Return [x, y] of the center of cell containing provided text 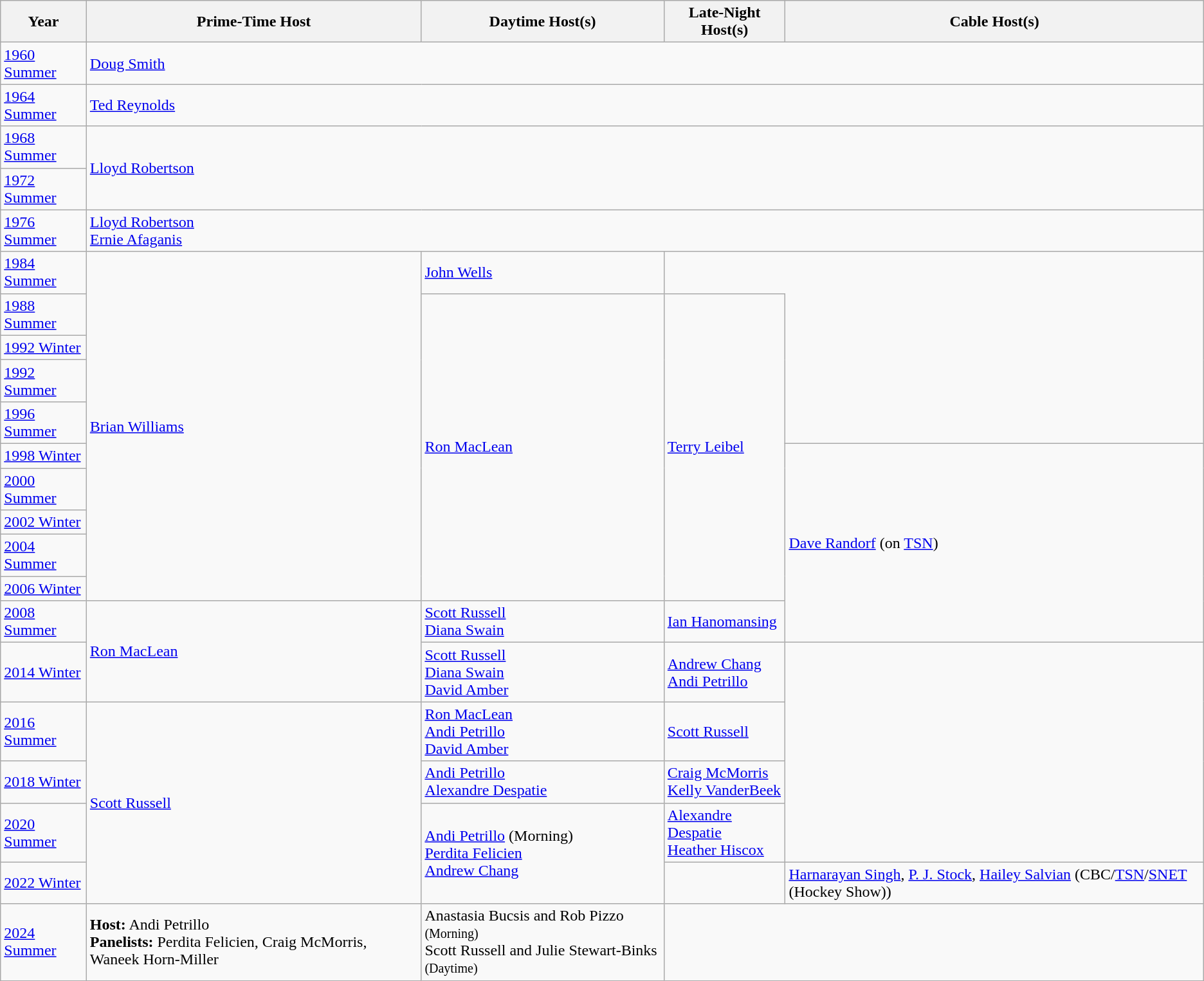
1964 Summer [44, 105]
2016 Summer [44, 731]
Daytime Host(s) [543, 22]
Dave Randorf (on TSN) [994, 543]
Ron MacLeanAndi PetrilloDavid Amber [543, 731]
Scott Russell Diana Swain [543, 621]
1992 Summer [44, 381]
2008 Summer [44, 621]
Late-Night Host(s) [724, 22]
1992 Winter [44, 347]
Cable Host(s) [994, 22]
1960 Summer [44, 63]
2004 Summer [44, 556]
1984 Summer [44, 273]
John Wells [543, 273]
Andi Petrillo Alexandre Despatie [543, 782]
Alexandre DespatieHeather Hiscox [724, 832]
1976 Summer [44, 230]
1996 Summer [44, 422]
Anastasia Bucsis and Rob Pizzo (Morning)Scott Russell and Julie Stewart-Binks (Daytime) [543, 942]
Ian Hanomansing [724, 621]
Prime-Time Host [253, 22]
Harnarayan Singh, P. J. Stock, Hailey Salvian (CBC/TSN/SNET (Hockey Show)) [994, 883]
Year [44, 22]
2020 Summer [44, 832]
Host: Andi PetrilloPanelists: Perdita Felicien, Craig McMorris, Waneek Horn-Miller [253, 942]
Brian Williams [253, 426]
1998 Winter [44, 455]
1968 Summer [44, 147]
Doug Smith [644, 63]
Terry Leibel [724, 447]
Ted Reynolds [644, 105]
Craig McMorris Kelly VanderBeek [724, 782]
1988 Summer [44, 314]
2002 Winter [44, 522]
2022 Winter [44, 883]
Scott Russell Diana SwainDavid Amber [543, 672]
2000 Summer [44, 489]
1972 Summer [44, 189]
Lloyd RobertsonErnie Afaganis [644, 230]
2024 Summer [44, 942]
2014 Winter [44, 672]
2018 Winter [44, 782]
2006 Winter [44, 589]
Lloyd Robertson [644, 168]
Andi Petrillo (Morning)Perdita FelicienAndrew Chang [543, 853]
Andrew ChangAndi Petrillo [724, 672]
